From the cell containing the given text, extract its center point as (X, Y) coordinate. 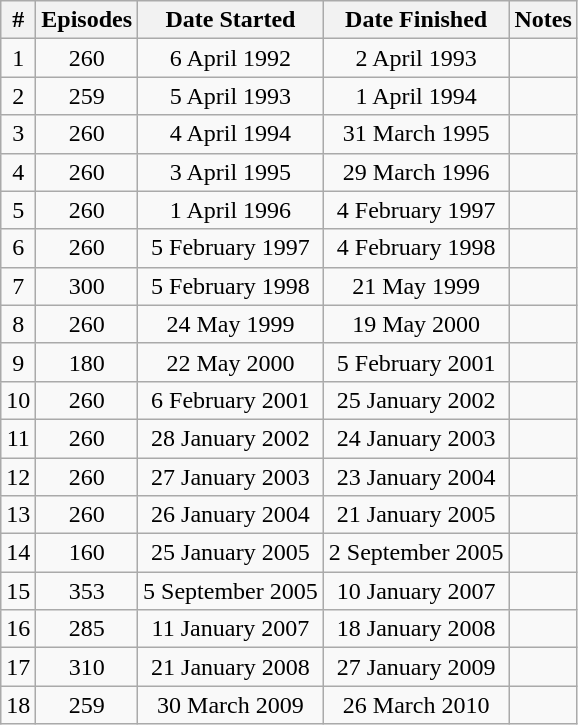
1 April 1996 (231, 210)
7 (18, 286)
21 January 2008 (231, 667)
160 (87, 553)
6 April 1992 (231, 58)
31 March 1995 (416, 134)
25 January 2005 (231, 553)
Episodes (87, 20)
5 February 1997 (231, 248)
11 (18, 438)
6 (18, 248)
3 April 1995 (231, 172)
10 (18, 400)
8 (18, 324)
310 (87, 667)
4 February 1997 (416, 210)
9 (18, 362)
16 (18, 629)
Date Started (231, 20)
21 January 2005 (416, 515)
1 April 1994 (416, 96)
14 (18, 553)
22 May 2000 (231, 362)
# (18, 20)
2 April 1993 (416, 58)
13 (18, 515)
11 January 2007 (231, 629)
23 January 2004 (416, 477)
Date Finished (416, 20)
5 (18, 210)
5 February 2001 (416, 362)
5 September 2005 (231, 591)
21 May 1999 (416, 286)
28 January 2002 (231, 438)
18 January 2008 (416, 629)
10 January 2007 (416, 591)
4 April 1994 (231, 134)
24 January 2003 (416, 438)
300 (87, 286)
26 March 2010 (416, 705)
24 May 1999 (231, 324)
12 (18, 477)
Notes (543, 20)
25 January 2002 (416, 400)
2 (18, 96)
4 February 1998 (416, 248)
3 (18, 134)
19 May 2000 (416, 324)
29 March 1996 (416, 172)
17 (18, 667)
18 (18, 705)
1 (18, 58)
4 (18, 172)
27 January 2003 (231, 477)
26 January 2004 (231, 515)
2 September 2005 (416, 553)
27 January 2009 (416, 667)
180 (87, 362)
353 (87, 591)
6 February 2001 (231, 400)
285 (87, 629)
15 (18, 591)
5 February 1998 (231, 286)
30 March 2009 (231, 705)
5 April 1993 (231, 96)
